Return the [X, Y] coordinate for the center point of the cell that contains the specified text.  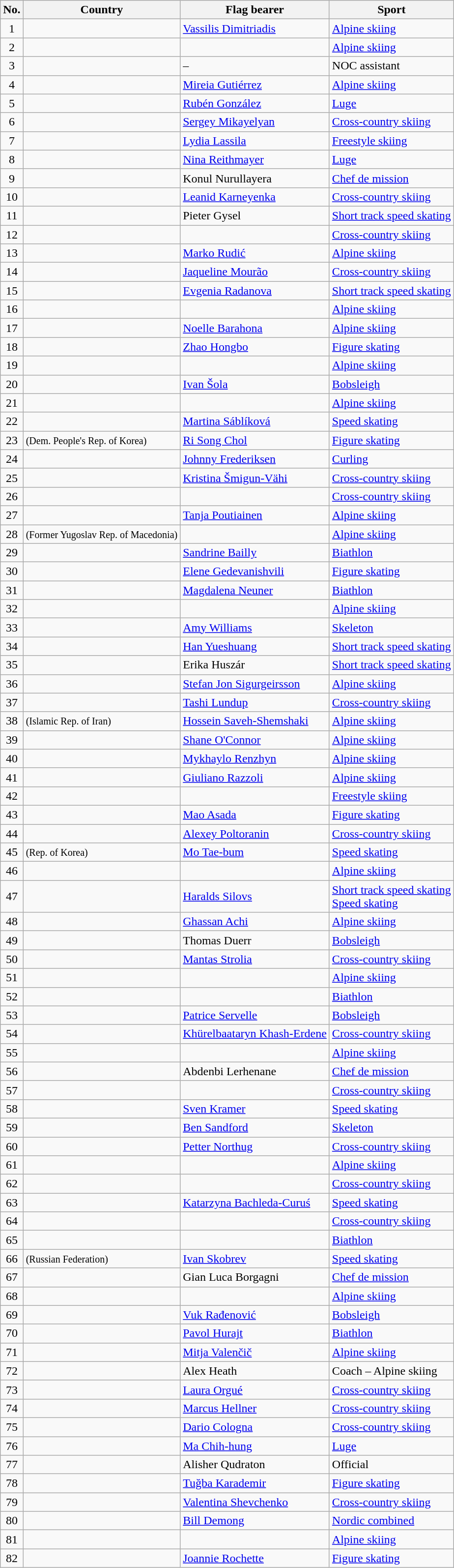
36 [12, 684]
19 [12, 365]
(Rep. of Korea) [102, 852]
Short track speed skating Speed skating [391, 896]
Mao Asada [255, 814]
31 [12, 590]
4 [12, 85]
80 [12, 1521]
Laura Orgué [255, 1389]
46 [12, 871]
Sport [391, 10]
6 [12, 122]
34 [12, 646]
26 [12, 496]
Magdalena Neuner [255, 590]
No. [12, 10]
Gian Luca Borgagni [255, 1277]
18 [12, 347]
Alex Heath [255, 1371]
Erika Huszár [255, 665]
Alexey Poltoranin [255, 834]
53 [12, 1015]
Ma Chih-hung [255, 1446]
Noelle Barahona [255, 328]
47 [12, 896]
Pavol Hurajt [255, 1333]
78 [12, 1483]
32 [12, 609]
Khürelbaataryn Khash-Erdene [255, 1034]
17 [12, 328]
Mantas Strolia [255, 959]
Elene Gedevanishvili [255, 572]
63 [12, 1203]
Sven Kramer [255, 1109]
(Russian Federation) [102, 1259]
25 [12, 478]
24 [12, 459]
Kristina Šmigun-Vähi [255, 478]
49 [12, 940]
Tashi Lundup [255, 702]
15 [12, 291]
12 [12, 235]
44 [12, 834]
2 [12, 47]
Ben Sandford [255, 1127]
Official [391, 1465]
56 [12, 1071]
20 [12, 384]
Ghassan Achi [255, 922]
70 [12, 1333]
51 [12, 978]
Jaqueline Mourão [255, 272]
Amy Williams [255, 628]
81 [12, 1539]
9 [12, 178]
8 [12, 159]
Patrice Servelle [255, 1015]
62 [12, 1184]
(Dem. People's Rep. of Korea) [102, 440]
Country [102, 10]
57 [12, 1090]
Vassilis Dimitriadis [255, 29]
69 [12, 1315]
Dario Cologna [255, 1427]
38 [12, 721]
Mo Tae-bum [255, 852]
Giuliano Razzoli [255, 777]
Valentina Shevchenko [255, 1502]
– [255, 66]
45 [12, 852]
72 [12, 1371]
Ivan Skobrev [255, 1259]
54 [12, 1034]
75 [12, 1427]
67 [12, 1277]
Sandrine Bailly [255, 553]
Nordic combined [391, 1521]
Coach – Alpine skiing [391, 1371]
61 [12, 1165]
22 [12, 422]
39 [12, 740]
29 [12, 553]
1 [12, 29]
43 [12, 814]
28 [12, 534]
Joannie Rochette [255, 1558]
Pieter Gysel [255, 215]
82 [12, 1558]
Marcus Hellner [255, 1408]
Ri Song Chol [255, 440]
Petter Northug [255, 1146]
66 [12, 1259]
30 [12, 572]
11 [12, 215]
Rubén González [255, 103]
Katarzyna Bachleda-Curuś [255, 1203]
14 [12, 272]
60 [12, 1146]
Haralds Silovs [255, 896]
5 [12, 103]
35 [12, 665]
Marko Rudić [255, 253]
41 [12, 777]
Mitja Valenčič [255, 1352]
Nina Reithmayer [255, 159]
73 [12, 1389]
(Former Yugoslav Rep. of Macedonia) [102, 534]
Johnny Frederiksen [255, 459]
Thomas Duerr [255, 940]
Han Yueshuang [255, 646]
Stefan Jon Sigurgeirsson [255, 684]
Sergey Mikayelyan [255, 122]
Ivan Šola [255, 384]
37 [12, 702]
23 [12, 440]
NOC assistant [391, 66]
52 [12, 996]
21 [12, 403]
Alisher Qudraton [255, 1465]
Evgenia Radanova [255, 291]
48 [12, 922]
42 [12, 796]
77 [12, 1465]
65 [12, 1240]
16 [12, 309]
Vuk Rađenović [255, 1315]
Abdenbi Lerhenane [255, 1071]
Leanid Karneyenka [255, 197]
Bill Demong [255, 1521]
10 [12, 197]
33 [12, 628]
Mireia Gutiérrez [255, 85]
Shane O'Connor [255, 740]
58 [12, 1109]
Konul Nurullayera [255, 178]
(Islamic Rep. of Iran) [102, 721]
13 [12, 253]
79 [12, 1502]
Tanja Poutiainen [255, 515]
64 [12, 1221]
74 [12, 1408]
Mykhaylo Renzhyn [255, 758]
59 [12, 1127]
68 [12, 1296]
7 [12, 141]
Martina Sáblíková [255, 422]
Curling [391, 459]
71 [12, 1352]
76 [12, 1446]
Flag bearer [255, 10]
Tuğba Karademir [255, 1483]
27 [12, 515]
Zhao Hongbo [255, 347]
Hossein Saveh-Shemshaki [255, 721]
40 [12, 758]
Lydia Lassila [255, 141]
55 [12, 1053]
50 [12, 959]
3 [12, 66]
